Determine the [X, Y] coordinate at the center of the cell enclosing the given text.  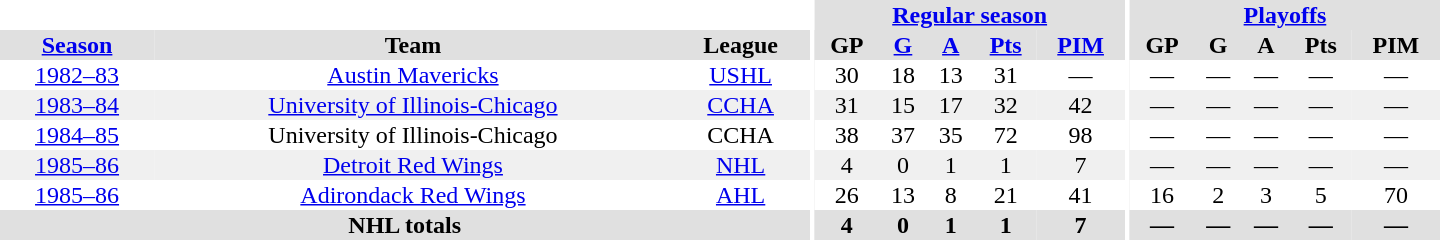
League [741, 45]
26 [847, 195]
32 [1006, 105]
NHL totals [404, 225]
1982–83 [77, 75]
1984–85 [77, 135]
Regular season [970, 15]
Playoffs [1285, 15]
Team [413, 45]
5 [1321, 195]
Season [77, 45]
USHL [741, 75]
17 [951, 105]
72 [1006, 135]
37 [903, 135]
70 [1396, 195]
Austin Mavericks [413, 75]
Adirondack Red Wings [413, 195]
21 [1006, 195]
16 [1162, 195]
NHL [741, 165]
2 [1218, 195]
30 [847, 75]
98 [1081, 135]
3 [1266, 195]
41 [1081, 195]
38 [847, 135]
8 [951, 195]
18 [903, 75]
AHL [741, 195]
35 [951, 135]
Detroit Red Wings [413, 165]
1983–84 [77, 105]
15 [903, 105]
42 [1081, 105]
